Scan for the cell matching the given text and deliver its [x, y] coordinate at center. 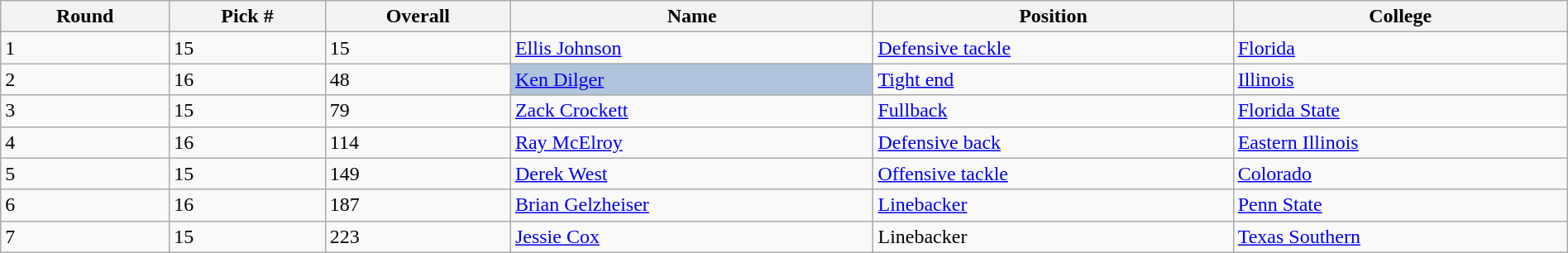
1 [85, 48]
Defensive back [1054, 142]
Brian Gelzheiser [691, 205]
Jessie Cox [691, 236]
Eastern Illinois [1400, 142]
Round [85, 17]
Position [1054, 17]
5 [85, 174]
48 [418, 79]
7 [85, 236]
Name [691, 17]
Defensive tackle [1054, 48]
149 [418, 174]
Ray McElroy [691, 142]
2 [85, 79]
Fullback [1054, 111]
79 [418, 111]
3 [85, 111]
Ken Dilger [691, 79]
Offensive tackle [1054, 174]
114 [418, 142]
Ellis Johnson [691, 48]
Florida [1400, 48]
223 [418, 236]
Tight end [1054, 79]
187 [418, 205]
Penn State [1400, 205]
6 [85, 205]
Colorado [1400, 174]
Derek West [691, 174]
Pick # [248, 17]
4 [85, 142]
Florida State [1400, 111]
Zack Crockett [691, 111]
College [1400, 17]
Illinois [1400, 79]
Overall [418, 17]
Texas Southern [1400, 236]
